Pinpoint the cell where the given text exists, returning its (x, y) midpoint coordinate. 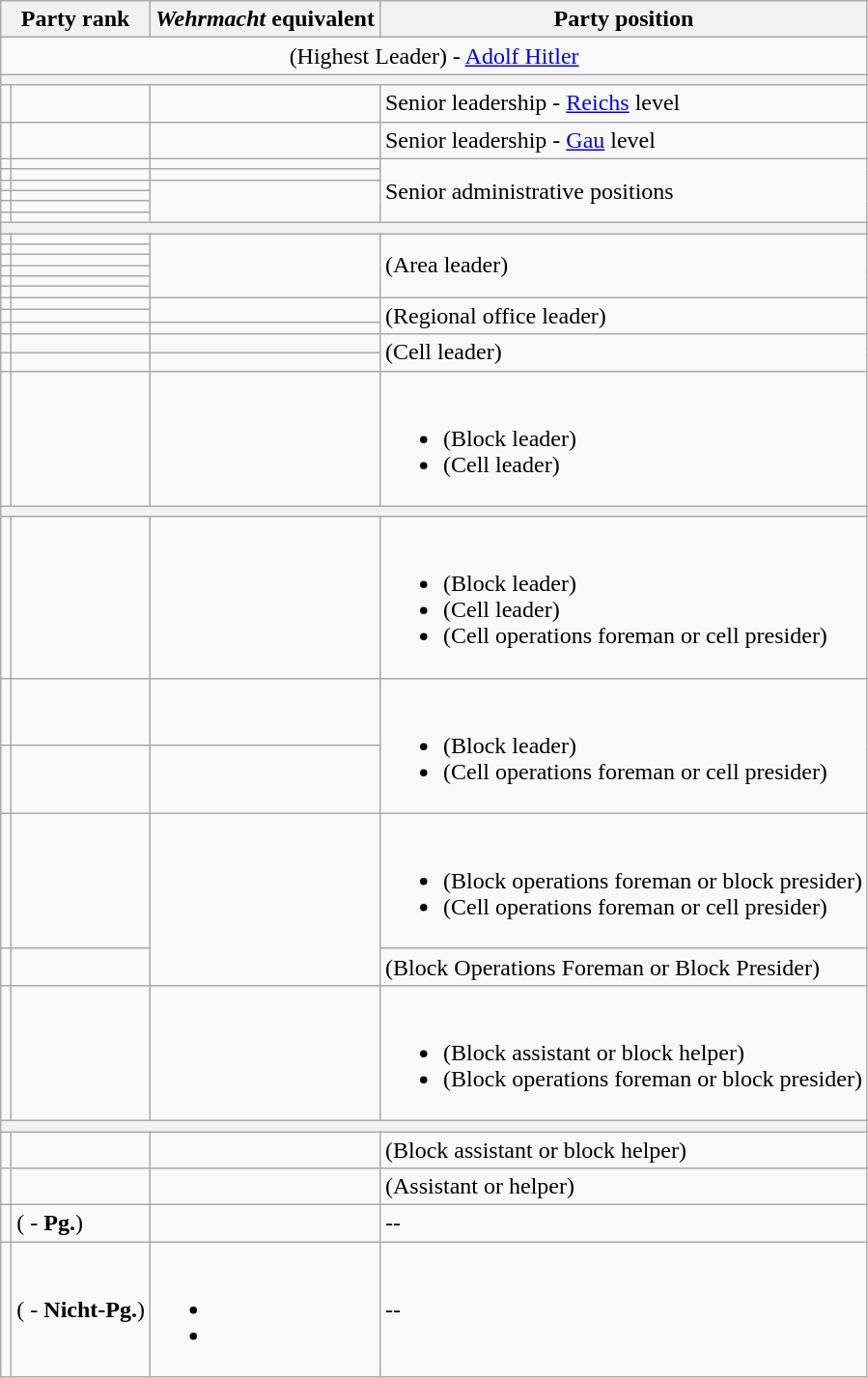
Wehrmacht equivalent (266, 19)
Party position (624, 19)
( - Pg.) (81, 1223)
(Block Operations Foreman or Block Presider) (624, 967)
Senior leadership - Gau level (624, 140)
(Block leader) (Cell leader) (Cell operations foreman or cell presider) (624, 597)
(Regional office leader) (624, 316)
(Assistant or helper) (624, 1187)
Senior administrative positions (624, 190)
(Block operations foreman or block presider) (Cell operations foreman or cell presider) (624, 881)
( - Nicht-Pg.) (81, 1309)
Party rank (75, 19)
(Cell leader) (624, 352)
(Block assistant or block helper) (624, 1150)
(Block assistant or block helper) (Block operations foreman or block presider) (624, 1053)
(Area leader) (624, 266)
Senior leadership - Reichs level (624, 103)
(Block leader) (Cell operations foreman or cell presider) (624, 745)
(Block leader) (Cell leader) (624, 438)
(Highest Leader) - Adolf Hitler (434, 56)
